Output the [x, y] coordinate of the center of the cell containing the given text.  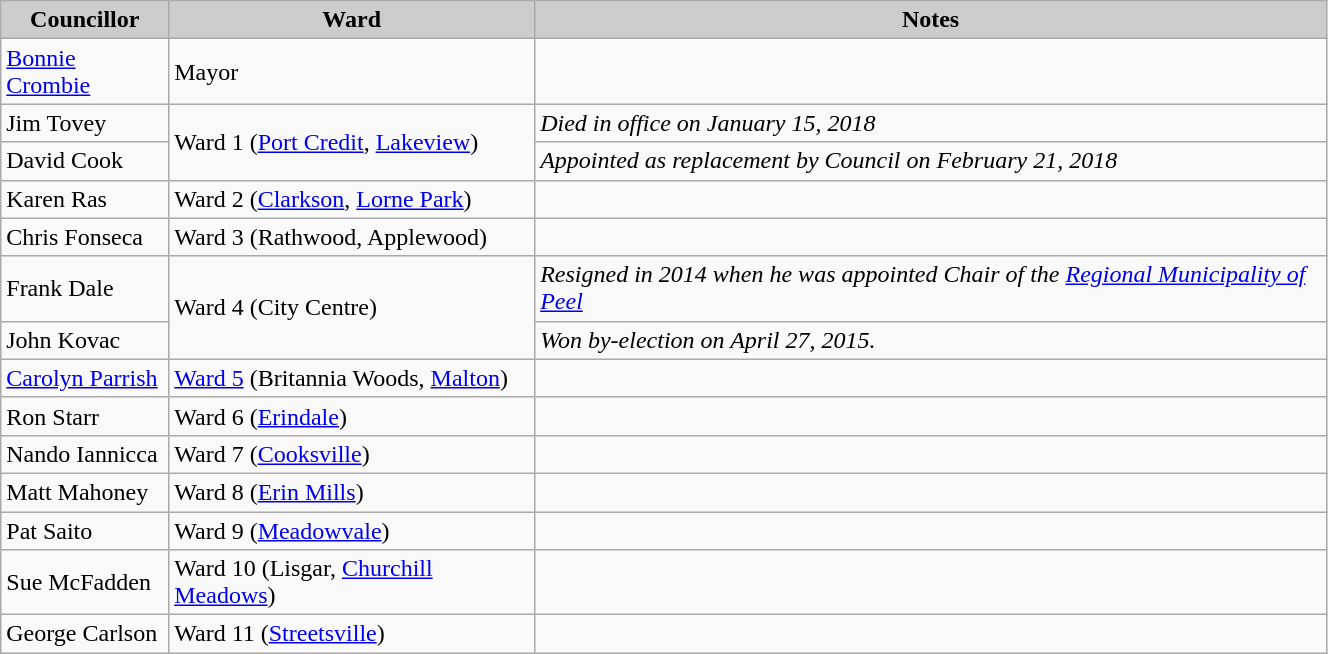
Ward [352, 20]
Sue McFadden [85, 582]
Resigned in 2014 when he was appointed Chair of the Regional Municipality of Peel [931, 288]
Mayor [352, 72]
Appointed as replacement by Council on February 21, 2018 [931, 161]
John Kovac [85, 340]
Ward 10 (Lisgar, Churchill Meadows) [352, 582]
Nando Iannicca [85, 454]
Ward 3 (Rathwood, Applewood) [352, 237]
Ward 9 (Meadowvale) [352, 531]
Bonnie Crombie [85, 72]
Pat Saito [85, 531]
Chris Fonseca [85, 237]
Jim Tovey [85, 123]
Ward 6 (Erindale) [352, 416]
Notes [931, 20]
Ward 5 (Britannia Woods, Malton) [352, 378]
Ward 4 (City Centre) [352, 308]
Ward 8 (Erin Mills) [352, 492]
Karen Ras [85, 199]
Matt Mahoney [85, 492]
George Carlson [85, 634]
Ward 11 (Streetsville) [352, 634]
Ward 2 (Clarkson, Lorne Park) [352, 199]
Ron Starr [85, 416]
Councillor [85, 20]
Won by-election on April 27, 2015. [931, 340]
Ward 7 (Cooksville) [352, 454]
David Cook [85, 161]
Died in office on January 15, 2018 [931, 123]
Carolyn Parrish [85, 378]
Frank Dale [85, 288]
Ward 1 (Port Credit, Lakeview) [352, 142]
